Find where the given text appears and provide that cell's center as [x, y] coordinate. 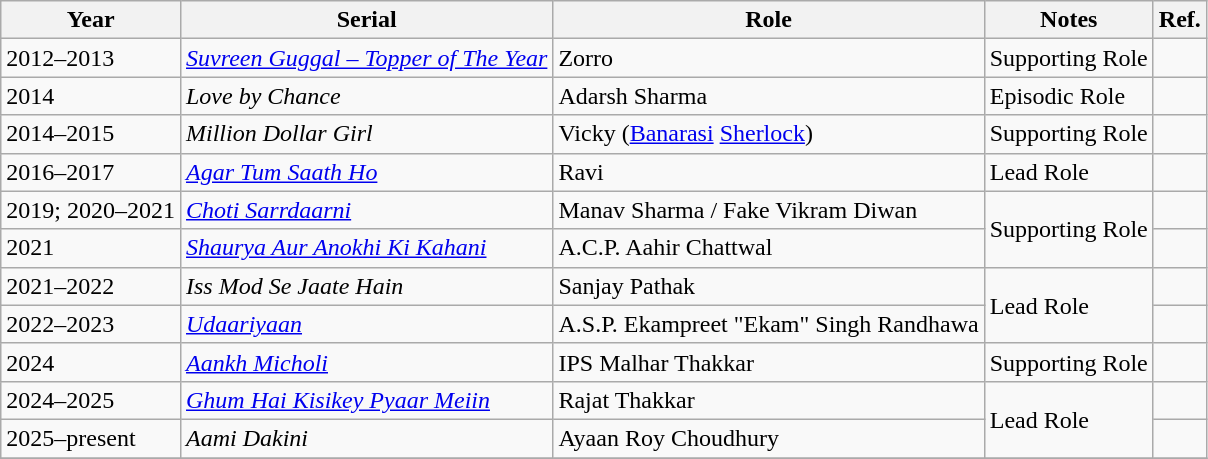
Ravi [768, 172]
Iss Mod Se Jaate Hain [366, 286]
Ref. [1180, 20]
2021 [91, 248]
2014 [91, 96]
Sanjay Pathak [768, 286]
Serial [366, 20]
Notes [1068, 20]
Role [768, 20]
2019; 2020–2021 [91, 210]
Zorro [768, 58]
Agar Tum Saath Ho [366, 172]
Choti Sarrdaarni [366, 210]
A.S.P. Ekampreet "Ekam" Singh Randhawa [768, 324]
Love by Chance [366, 96]
2016–2017 [91, 172]
Year [91, 20]
Manav Sharma / Fake Vikram Diwan [768, 210]
2025–present [91, 438]
Ghum Hai Kisikey Pyaar Meiin [366, 400]
Episodic Role [1068, 96]
Udaariyaan [366, 324]
Vicky (Banarasi Sherlock) [768, 134]
2024 [91, 362]
Million Dollar Girl [366, 134]
Suvreen Guggal – Topper of The Year [366, 58]
Aami Dakini [366, 438]
2024–2025 [91, 400]
IPS Malhar Thakkar [768, 362]
Shaurya Aur Anokhi Ki Kahani [366, 248]
2014–2015 [91, 134]
2012–2013 [91, 58]
Aankh Micholi [366, 362]
Adarsh Sharma [768, 96]
2021–2022 [91, 286]
A.C.P. Aahir Chattwal [768, 248]
2022–2023 [91, 324]
Rajat Thakkar [768, 400]
Ayaan Roy Choudhury [768, 438]
